Search for the cell housing the specified text and yield its [x, y] center coordinate. 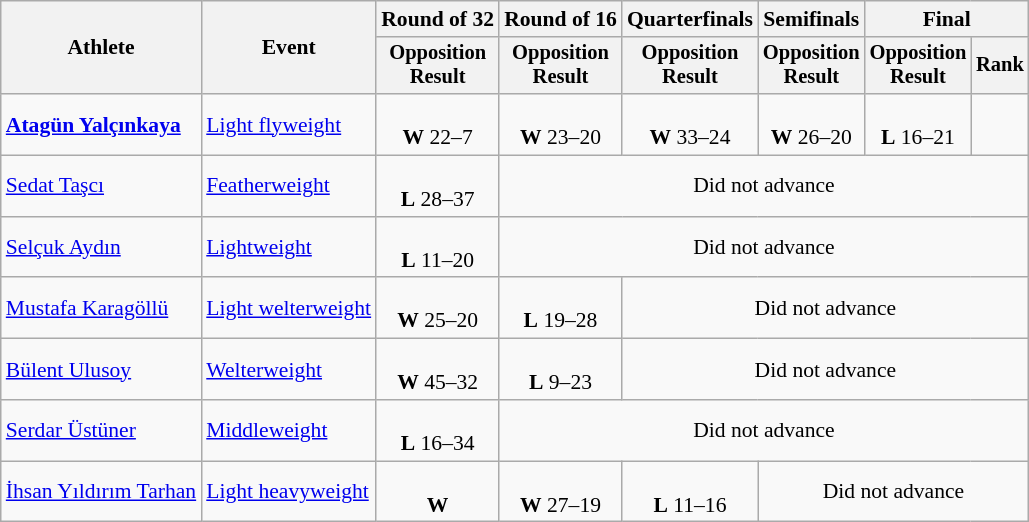
Lightweight [288, 248]
Final [947, 19]
Round of 32 [438, 19]
Light flyweight [288, 124]
W 33–24 [690, 124]
Middleweight [288, 430]
Light welterweight [288, 308]
Rank [1000, 66]
W 23–20 [560, 124]
Serdar Üstüner [101, 430]
L 16–34 [438, 430]
Selçuk Aydın [101, 248]
Welterweight [288, 370]
Light heavyweight [288, 492]
Round of 16 [560, 19]
Athlete [101, 48]
L 9–23 [560, 370]
Mustafa Karagöllü [101, 308]
W 26–20 [812, 124]
İhsan Yıldırım Tarhan [101, 492]
W 25–20 [438, 308]
Sedat Taşcı [101, 186]
Semifinals [812, 19]
W 45–32 [438, 370]
Atagün Yalçınkaya [101, 124]
Event [288, 48]
L 28–37 [438, 186]
L 19–28 [560, 308]
L 11–20 [438, 248]
Quarterfinals [690, 19]
Featherweight [288, 186]
W 27–19 [560, 492]
Bülent Ulusoy [101, 370]
W [438, 492]
W 22–7 [438, 124]
L 16–21 [918, 124]
L 11–16 [690, 492]
